From the cell containing the given text, extract its center point as (X, Y) coordinate. 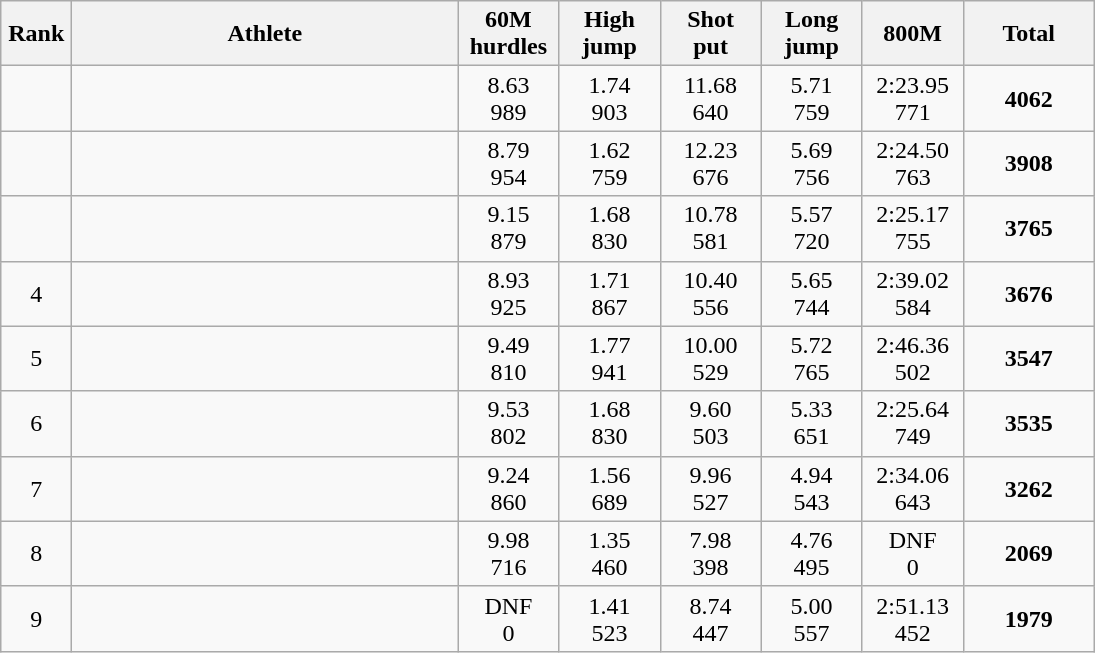
9.98716 (508, 554)
1.77941 (610, 358)
4.94543 (812, 488)
8 (36, 554)
8.74447 (710, 618)
7.98398 (710, 554)
Shot put (710, 34)
3765 (1028, 228)
1979 (1028, 618)
3262 (1028, 488)
9.24860 (508, 488)
5.65744 (812, 294)
10.40556 (710, 294)
10.00529 (710, 358)
3676 (1028, 294)
1.35460 (610, 554)
High jump (610, 34)
1.71867 (610, 294)
Long jump (812, 34)
2069 (1028, 554)
9 (36, 618)
6 (36, 424)
3547 (1028, 358)
5.00557 (812, 618)
2:24.50763 (912, 164)
12.23676 (710, 164)
5 (36, 358)
2:23.95771 (912, 98)
9.96527 (710, 488)
9.60503 (710, 424)
8.63989 (508, 98)
8.93925 (508, 294)
4.76495 (812, 554)
3908 (1028, 164)
5.57720 (812, 228)
10.78581 (710, 228)
2:51.13452 (912, 618)
Athlete (265, 34)
2:34.06643 (912, 488)
4 (36, 294)
7 (36, 488)
1.62759 (610, 164)
5.71759 (812, 98)
5.69756 (812, 164)
9.53802 (508, 424)
1.56689 (610, 488)
9.15879 (508, 228)
Rank (36, 34)
1.41523 (610, 618)
2:25.64749 (912, 424)
60M hurdles (508, 34)
8.79954 (508, 164)
2:39.02584 (912, 294)
5.72765 (812, 358)
3535 (1028, 424)
2:46.36502 (912, 358)
11.68640 (710, 98)
800M (912, 34)
9.49810 (508, 358)
2:25.17755 (912, 228)
1.74903 (610, 98)
Total (1028, 34)
5.33651 (812, 424)
4062 (1028, 98)
